For the text-containing cell, return its midpoint in [X, Y] coordinate format. 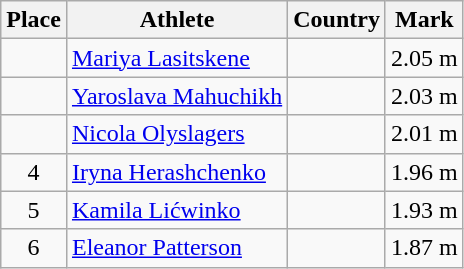
5 [34, 210]
1.93 m [424, 210]
Kamila Lićwinko [176, 210]
Nicola Olyslagers [176, 134]
Mark [424, 20]
1.87 m [424, 248]
1.96 m [424, 172]
Iryna Herashchenko [176, 172]
2.03 m [424, 96]
Country [337, 20]
4 [34, 172]
6 [34, 248]
2.05 m [424, 58]
Place [34, 20]
Athlete [176, 20]
Mariya Lasitskene [176, 58]
2.01 m [424, 134]
Yaroslava Mahuchikh [176, 96]
Eleanor Patterson [176, 248]
